Identify which cell holds the provided text, then report its (x, y) central coordinate. 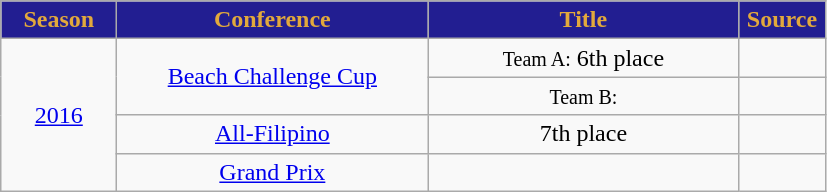
2016 (59, 115)
All-Filipino (272, 134)
Source (782, 20)
Grand Prix (272, 172)
Beach Challenge Cup (272, 77)
Conference (272, 20)
Season (59, 20)
Team A: 6th place (584, 58)
7th place (584, 134)
Title (584, 20)
Team B: (584, 96)
